Determine the [x, y] coordinate at the center of the cell enclosing the given text.  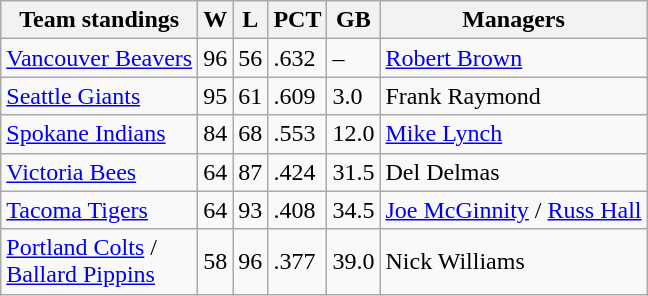
Victoria Bees [100, 172]
Del Delmas [514, 172]
.632 [298, 58]
31.5 [354, 172]
GB [354, 20]
.377 [298, 262]
39.0 [354, 262]
.553 [298, 134]
Joe McGinnity / Russ Hall [514, 210]
L [250, 20]
84 [216, 134]
Managers [514, 20]
Team standings [100, 20]
68 [250, 134]
61 [250, 96]
.609 [298, 96]
W [216, 20]
95 [216, 96]
Spokane Indians [100, 134]
– [354, 58]
12.0 [354, 134]
Tacoma Tigers [100, 210]
Mike Lynch [514, 134]
87 [250, 172]
56 [250, 58]
Seattle Giants [100, 96]
Robert Brown [514, 58]
.408 [298, 210]
Portland Colts / Ballard Pippins [100, 262]
3.0 [354, 96]
PCT [298, 20]
93 [250, 210]
34.5 [354, 210]
Nick Williams [514, 262]
.424 [298, 172]
Frank Raymond [514, 96]
Vancouver Beavers [100, 58]
58 [216, 262]
